Detect which cell encompasses the target text, then output its [x, y] center coordinate. 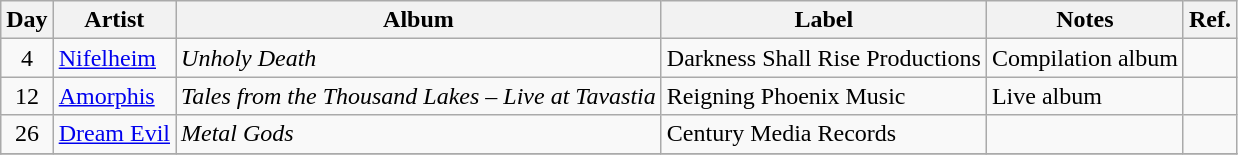
Unholy Death [419, 58]
Day [27, 20]
Darkness Shall Rise Productions [824, 58]
Notes [1084, 20]
Century Media Records [824, 134]
Tales from the Thousand Lakes – Live at Tavastia [419, 96]
Artist [114, 20]
Live album [1084, 96]
4 [27, 58]
12 [27, 96]
Amorphis [114, 96]
Dream Evil [114, 134]
Album [419, 20]
Reigning Phoenix Music [824, 96]
Metal Gods [419, 134]
Ref. [1210, 20]
26 [27, 134]
Label [824, 20]
Nifelheim [114, 58]
Compilation album [1084, 58]
